Return the [X, Y] coordinate for the center point of the cell that contains the specified text.  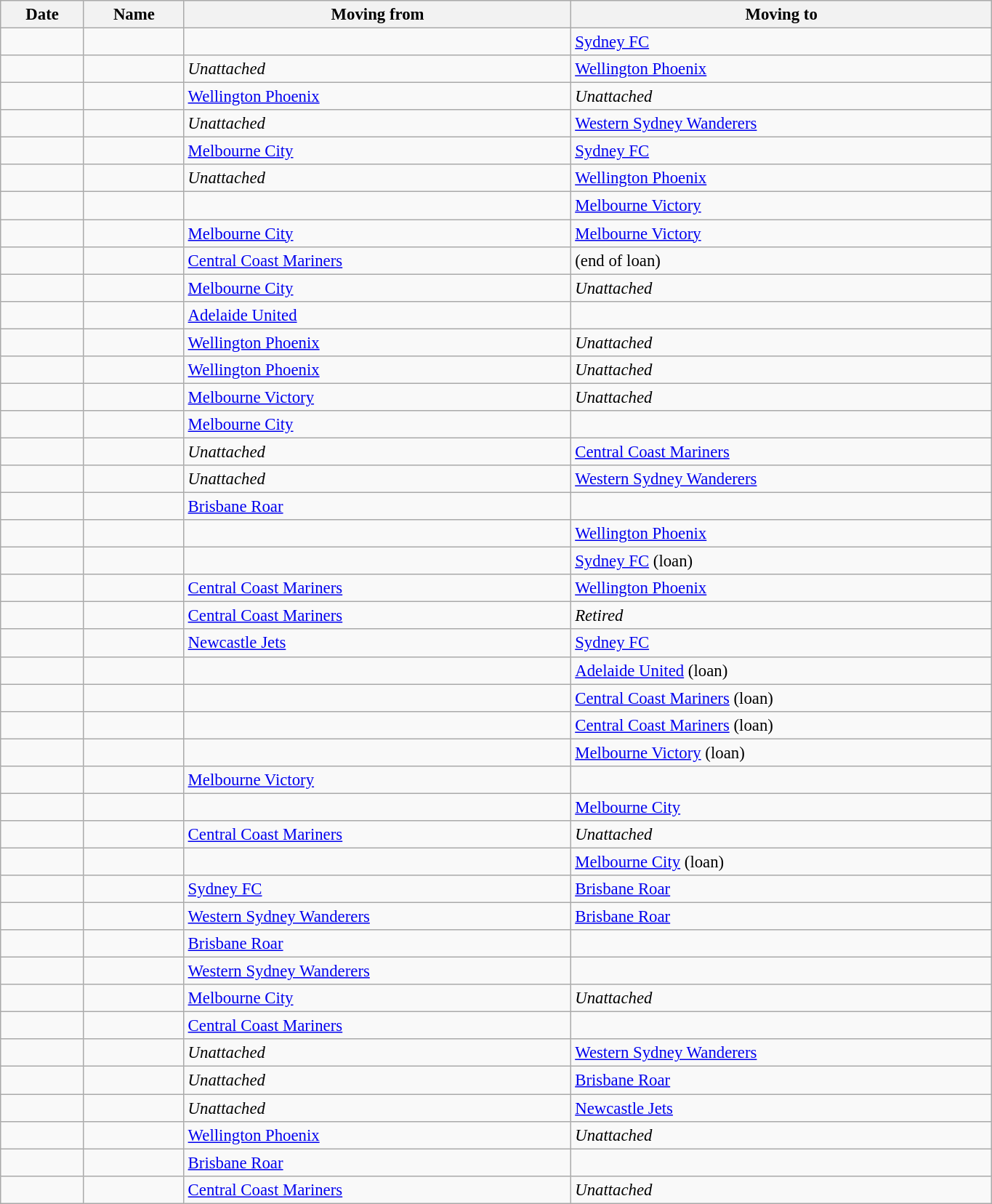
Date [42, 15]
Sydney FC (loan) [781, 561]
(end of loan) [781, 260]
Moving to [781, 15]
Melbourne City (loan) [781, 862]
Adelaide United (loan) [781, 670]
Melbourne Victory (loan) [781, 752]
Retired [781, 616]
Moving from [378, 15]
Name [134, 15]
Adelaide United [378, 315]
